Find where the given text appears and provide that cell's center as [X, Y] coordinate. 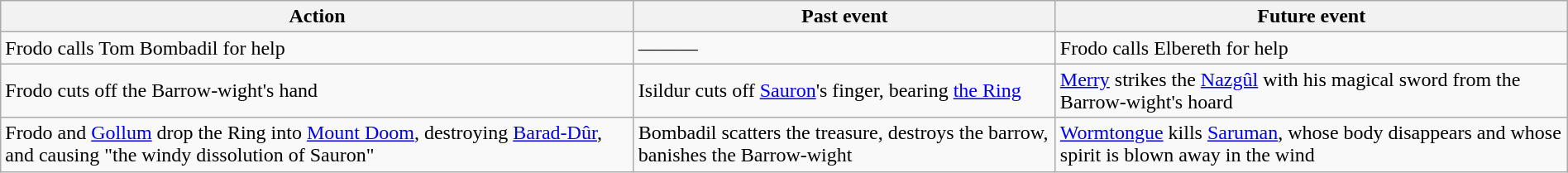
Merry strikes the Nazgûl with his magical sword from the Barrow-wight's hoard [1312, 91]
Future event [1312, 17]
Frodo cuts off the Barrow-wight's hand [318, 91]
Frodo calls Elbereth for help [1312, 48]
Past event [844, 17]
Isildur cuts off Sauron's finger, bearing the Ring [844, 91]
Frodo and Gollum drop the Ring into Mount Doom, destroying Barad-Dûr, and causing "the windy dissolution of Sauron" [318, 144]
Frodo calls Tom Bombadil for help [318, 48]
——— [844, 48]
Action [318, 17]
Wormtongue kills Saruman, whose body disappears and whose spirit is blown away in the wind [1312, 144]
Bombadil scatters the treasure, destroys the barrow, banishes the Barrow-wight [844, 144]
